Identify which cell holds the provided text, then report its [X, Y] central coordinate. 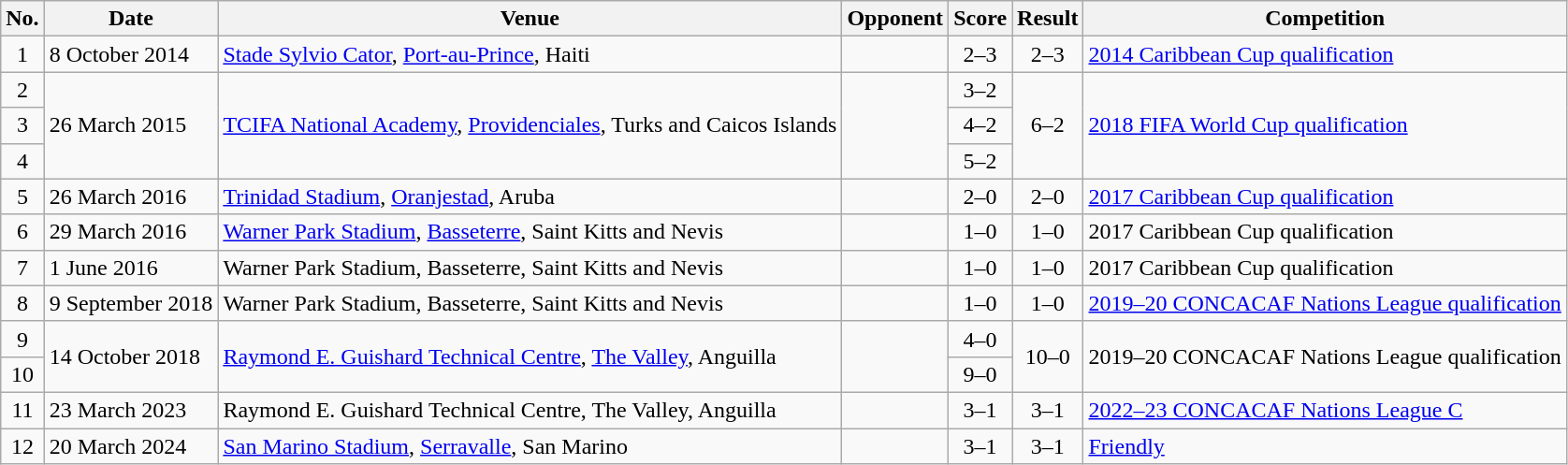
Result [1048, 19]
4 [22, 161]
1 [22, 54]
3–2 [980, 90]
Venue [530, 19]
Score [980, 19]
No. [22, 19]
5–2 [980, 161]
San Marino Stadium, Serravalle, San Marino [530, 446]
6 [22, 232]
6–2 [1048, 125]
1 June 2016 [131, 268]
Trinidad Stadium, Oranjestad, Aruba [530, 196]
2014 Caribbean Cup qualification [1325, 54]
Opponent [895, 19]
26 March 2015 [131, 125]
23 March 2023 [131, 410]
9 September 2018 [131, 303]
11 [22, 410]
2018 FIFA World Cup qualification [1325, 125]
8 [22, 303]
10 [22, 374]
9–0 [980, 374]
Competition [1325, 19]
8 October 2014 [131, 54]
10–0 [1048, 356]
4–0 [980, 339]
12 [22, 446]
9 [22, 339]
14 October 2018 [131, 356]
Stade Sylvio Cator, Port-au-Prince, Haiti [530, 54]
26 March 2016 [131, 196]
3 [22, 125]
29 March 2016 [131, 232]
Date [131, 19]
Friendly [1325, 446]
7 [22, 268]
4–2 [980, 125]
2 [22, 90]
5 [22, 196]
2022–23 CONCACAF Nations League C [1325, 410]
20 March 2024 [131, 446]
TCIFA National Academy, Providenciales, Turks and Caicos Islands [530, 125]
